Determine the [X, Y] coordinate at the center of the cell enclosing the given text.  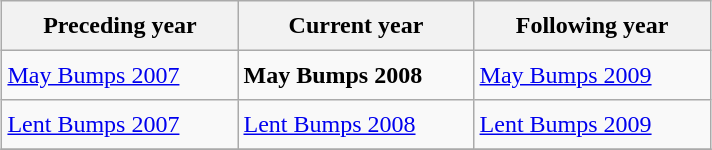
May Bumps 2007 [120, 75]
Preceding year [120, 26]
Lent Bumps 2008 [356, 125]
Lent Bumps 2009 [592, 125]
May Bumps 2009 [592, 75]
Current year [356, 26]
May Bumps 2008 [356, 75]
Following year [592, 26]
Lent Bumps 2007 [120, 125]
